From the cell containing the given text, extract its center point as [X, Y] coordinate. 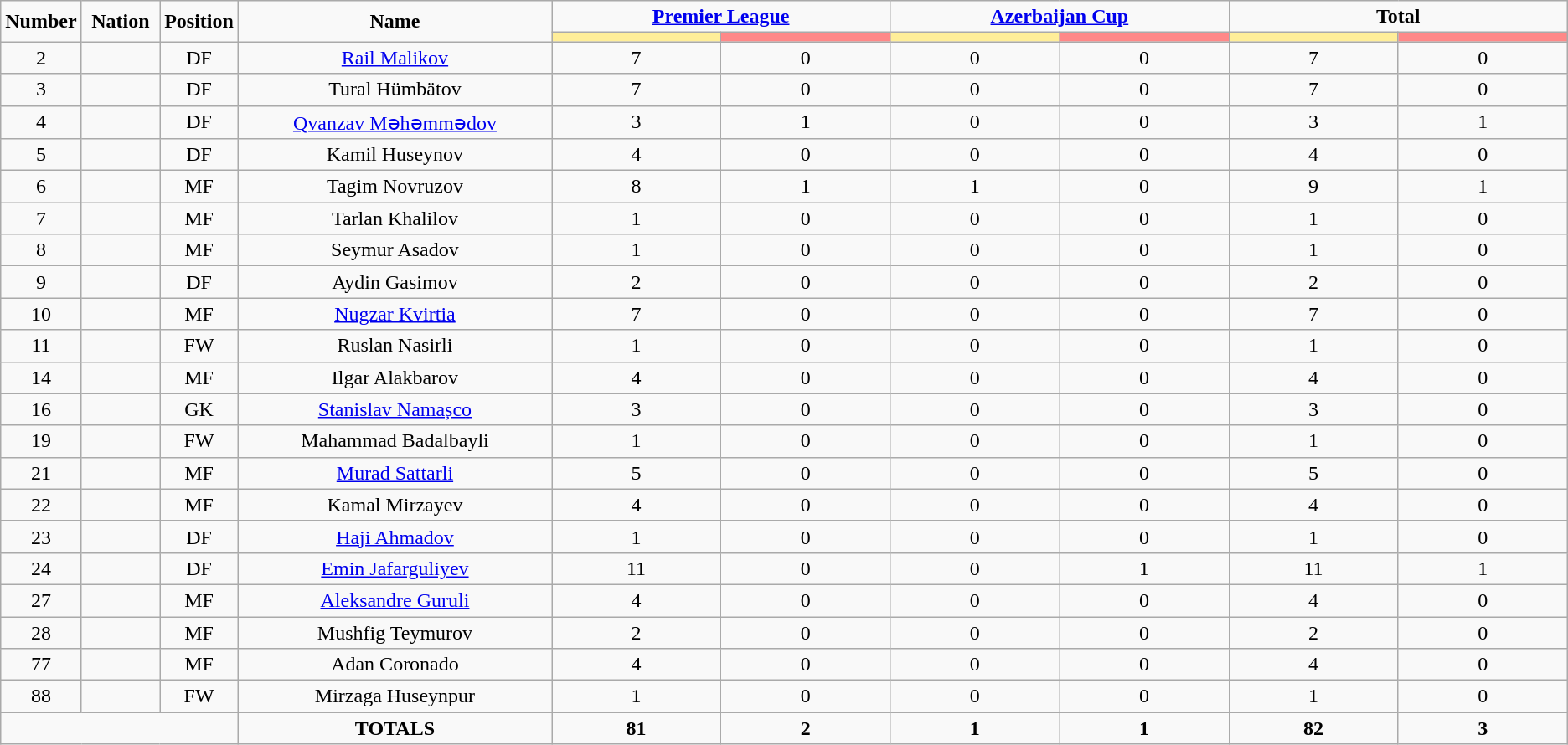
Stanislav Namașco [395, 409]
Tagim Novruzov [395, 187]
Premier League [720, 17]
88 [41, 696]
Seymur Asadov [395, 250]
Nation [121, 22]
Azerbaijan Cup [1060, 17]
81 [636, 728]
Tural Hümbätov [395, 90]
28 [41, 632]
Kamil Huseynov [395, 155]
Qvanzav Məhəmmədov [395, 122]
24 [41, 568]
19 [41, 441]
16 [41, 409]
22 [41, 505]
Mirzaga Huseynpur [395, 696]
14 [41, 378]
TOTALS [395, 728]
23 [41, 537]
Number [41, 22]
Position [199, 22]
21 [41, 473]
82 [1313, 728]
Ruslan Nasirli [395, 346]
Aydin Gasimov [395, 282]
Murad Sattarli [395, 473]
Adan Coronado [395, 665]
6 [41, 187]
27 [41, 600]
Tarlan Khalilov [395, 218]
10 [41, 314]
Ilgar Alakbarov [395, 378]
Total [1398, 17]
Name [395, 22]
GK [199, 409]
Haji Ahmadov [395, 537]
Mushfig Teymurov [395, 632]
Aleksandre Guruli [395, 600]
Emin Jafarguliyev [395, 568]
77 [41, 665]
Mahammad Badalbayli [395, 441]
Nugzar Kvirtia [395, 314]
Kamal Mirzayev [395, 505]
Rail Malikov [395, 58]
